Identify which cell holds the provided text, then report its (x, y) central coordinate. 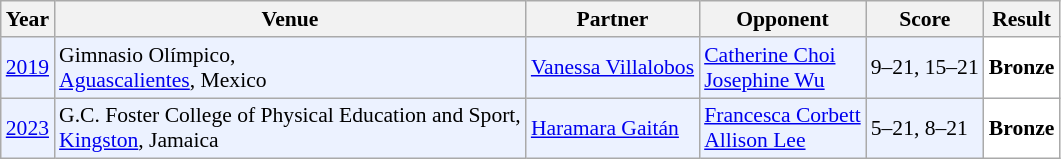
5–21, 8–21 (925, 128)
Haramara Gaitán (612, 128)
9–21, 15–21 (925, 68)
2023 (28, 128)
Score (925, 19)
G.C. Foster College of Physical Education and Sport,Kingston, Jamaica (290, 128)
2019 (28, 68)
Partner (612, 19)
Result (1022, 19)
Catherine Choi Josephine Wu (782, 68)
Year (28, 19)
Vanessa Villalobos (612, 68)
Francesca Corbett Allison Lee (782, 128)
Venue (290, 19)
Gimnasio Olímpico,Aguascalientes, Mexico (290, 68)
Opponent (782, 19)
